Find where the given text appears and provide that cell's center as [X, Y] coordinate. 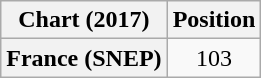
103 [214, 58]
Chart (2017) [84, 20]
France (SNEP) [84, 58]
Position [214, 20]
